Determine the (X, Y) coordinate at the center of the cell enclosing the given text.  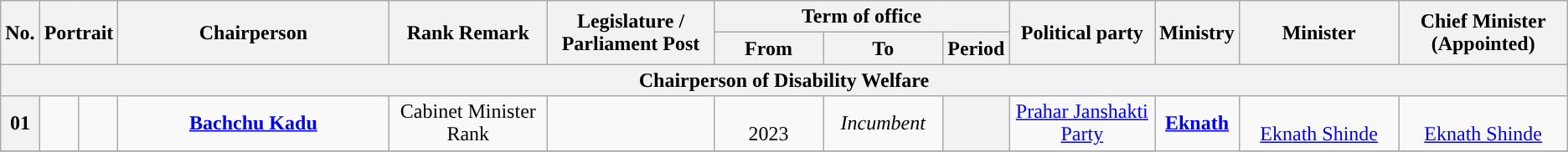
Eknath (1197, 124)
Prahar Janshakti Party (1082, 124)
Cabinet Minister Rank (468, 124)
From (768, 48)
Term of office (861, 17)
Political party (1082, 33)
Period (977, 48)
Incumbent (883, 124)
Portrait (79, 33)
Rank Remark (468, 33)
No. (20, 33)
2023 (768, 124)
01 (20, 124)
Minister (1318, 33)
Legislature / Parliament Post (632, 33)
Ministry (1197, 33)
Bachchu Kadu (253, 124)
To (883, 48)
Chairperson (253, 33)
Chairperson of Disability Welfare (784, 80)
Chief Minister (Appointed) (1483, 33)
